Extract the [x, y] coordinate from the center of the cell holding the provided text.  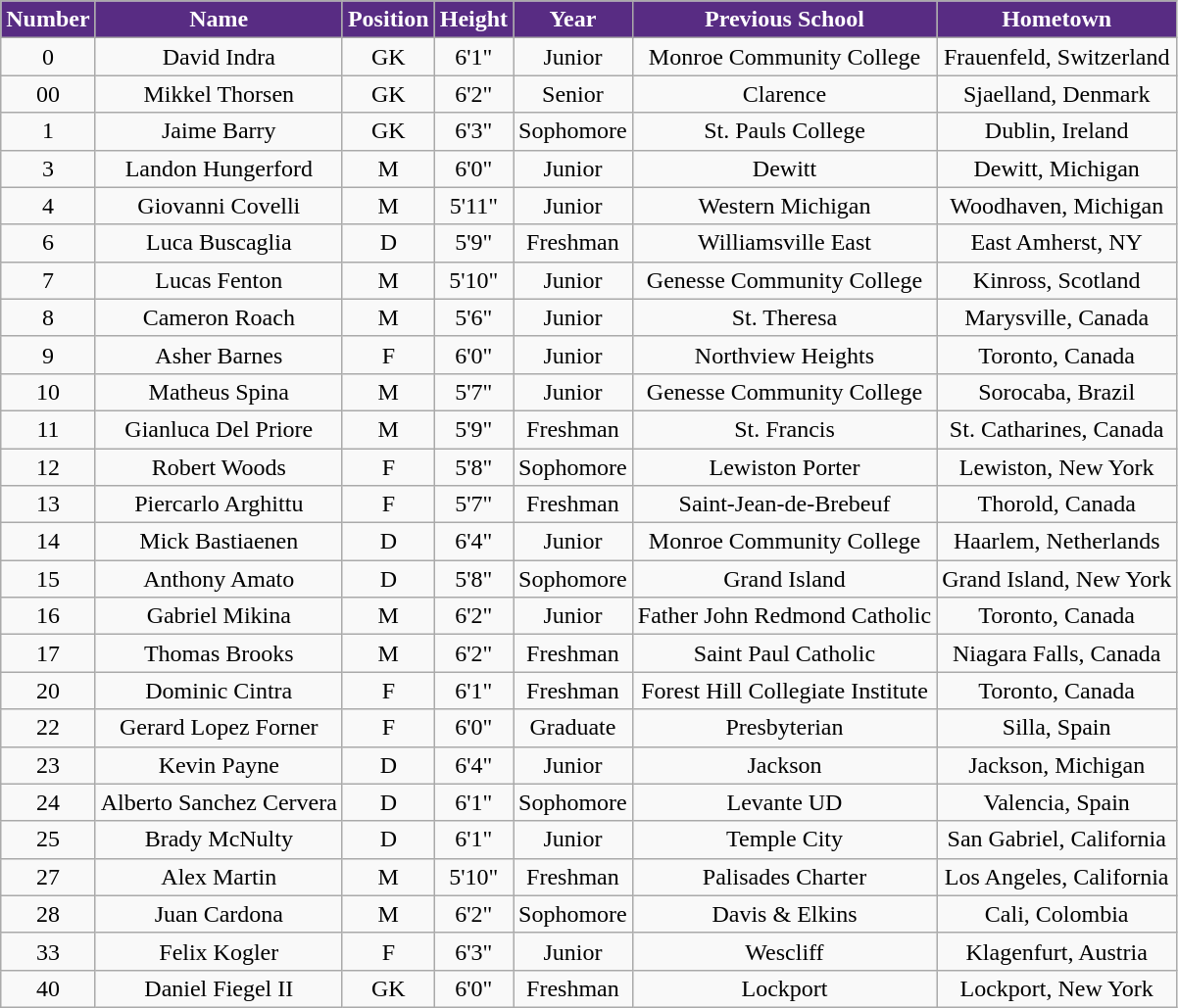
Niagara Falls, Canada [1056, 653]
Northview Heights [784, 355]
San Gabriel, California [1056, 840]
Previous School [784, 20]
Asher Barnes [219, 355]
Thorold, Canada [1056, 504]
Father John Redmond Catholic [784, 616]
Landon Hungerford [219, 168]
Number [48, 20]
Luca Buscaglia [219, 243]
Presbyterian [784, 728]
8 [48, 317]
Williamsville East [784, 243]
1 [48, 131]
5'6" [473, 317]
Thomas Brooks [219, 653]
David Indra [219, 57]
Western Michigan [784, 206]
Saint Paul Catholic [784, 653]
24 [48, 802]
Woodhaven, Michigan [1056, 206]
Anthony Amato [219, 579]
Dublin, Ireland [1056, 131]
Valencia, Spain [1056, 802]
Jackson, Michigan [1056, 765]
Levante UD [784, 802]
Daniel Fiegel II [219, 988]
13 [48, 504]
Felix Kogler [219, 951]
Gabriel Mikina [219, 616]
Los Angeles, California [1056, 877]
Lockport [784, 988]
Grand Island [784, 579]
6 [48, 243]
Brady McNulty [219, 840]
Lucas Fenton [219, 280]
Graduate [573, 728]
Grand Island, New York [1056, 579]
Dewitt [784, 168]
Juan Cardona [219, 914]
Name [219, 20]
15 [48, 579]
Wescliff [784, 951]
11 [48, 429]
Sorocaba, Brazil [1056, 392]
Mikkel Thorsen [219, 94]
Saint-Jean-de-Brebeuf [784, 504]
St. Pauls College [784, 131]
Kinross, Scotland [1056, 280]
Clarence [784, 94]
Palisades Charter [784, 877]
St. Francis [784, 429]
Marysville, Canada [1056, 317]
Gianluca Del Priore [219, 429]
Hometown [1056, 20]
28 [48, 914]
00 [48, 94]
Sjaelland, Denmark [1056, 94]
Robert Woods [219, 467]
Height [473, 20]
0 [48, 57]
27 [48, 877]
Cameron Roach [219, 317]
5'11" [473, 206]
Lockport, New York [1056, 988]
Cali, Colombia [1056, 914]
33 [48, 951]
Gerard Lopez Forner [219, 728]
9 [48, 355]
Lewiston, New York [1056, 467]
7 [48, 280]
17 [48, 653]
Kevin Payne [219, 765]
Jackson [784, 765]
10 [48, 392]
Alex Martin [219, 877]
Lewiston Porter [784, 467]
Matheus Spina [219, 392]
Mick Bastiaenen [219, 542]
Year [573, 20]
12 [48, 467]
16 [48, 616]
40 [48, 988]
Dominic Cintra [219, 691]
25 [48, 840]
Dewitt, Michigan [1056, 168]
Temple City [784, 840]
East Amherst, NY [1056, 243]
14 [48, 542]
St. Theresa [784, 317]
Jaime Barry [219, 131]
Senior [573, 94]
Position [388, 20]
Silla, Spain [1056, 728]
Davis & Elkins [784, 914]
4 [48, 206]
20 [48, 691]
Haarlem, Netherlands [1056, 542]
22 [48, 728]
St. Catharines, Canada [1056, 429]
3 [48, 168]
Alberto Sanchez Cervera [219, 802]
23 [48, 765]
Frauenfeld, Switzerland [1056, 57]
Klagenfurt, Austria [1056, 951]
Piercarlo Arghittu [219, 504]
Forest Hill Collegiate Institute [784, 691]
Giovanni Covelli [219, 206]
